Locate the cell with the specified text and output its (X, Y) center coordinate. 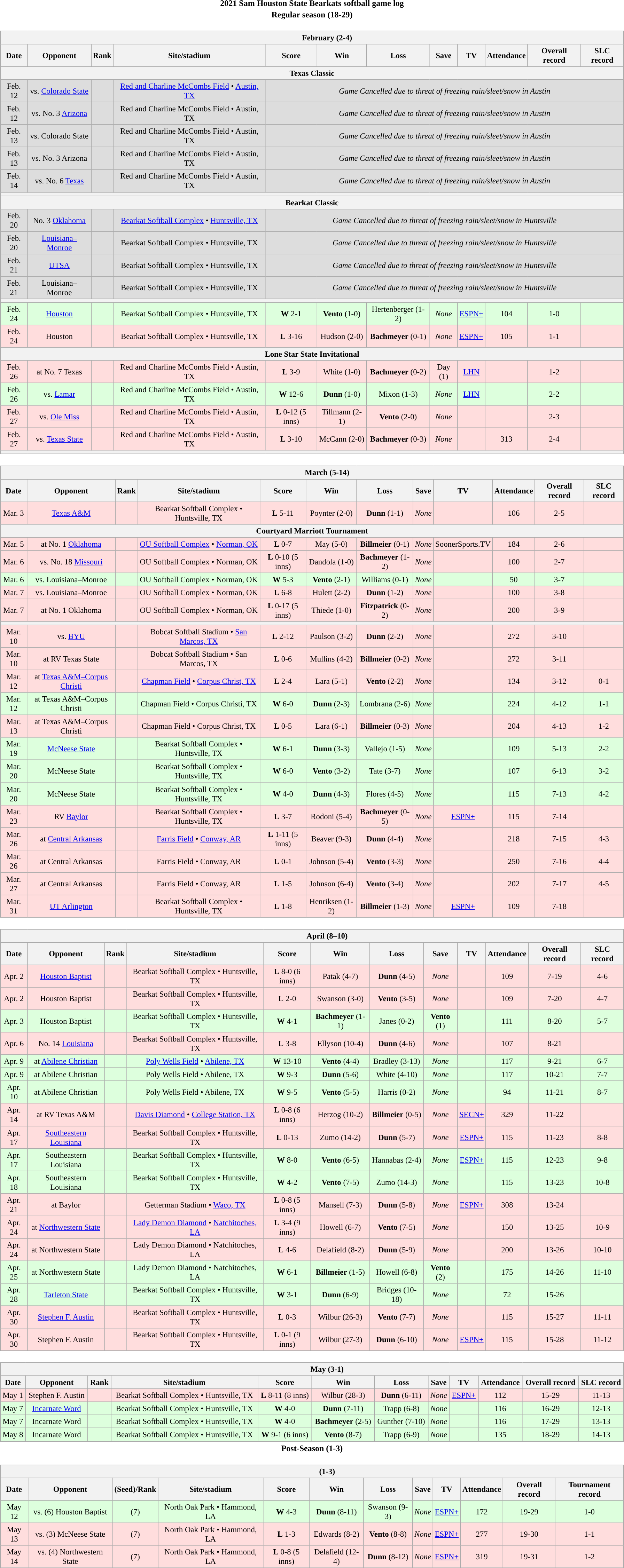
11-22 (554, 1115)
13-23 (554, 1182)
111 (507, 1021)
Tate (3-7) (385, 771)
Dunn (4-5) (396, 976)
8-21 (554, 1044)
7-17 (559, 884)
5-13 (559, 749)
184 (514, 544)
105 (506, 336)
L 1-3 (287, 1534)
L 0-12 (5 inns) (291, 417)
Chapman Field • Corpus Christi, TX (198, 704)
6-7 (602, 1061)
Bearkat Classic (312, 203)
Vento (3-5) (396, 999)
SoonerSports.TV (463, 544)
319 (482, 1556)
11-23 (554, 1137)
313 (506, 439)
Mansell (7-3) (340, 1205)
L 0-1 (283, 861)
172 (482, 1512)
Swanson (9-3) (388, 1512)
L 2-12 (283, 636)
7-18 (559, 906)
4-7 (602, 999)
10-10 (602, 1249)
Rodoni (5-4) (331, 816)
8-7 (602, 1092)
Delafield (8-2) (340, 1249)
White (1-0) (342, 372)
2-5 (559, 513)
W 4-2 (287, 1182)
Davis Diamond • College Station, TX (195, 1115)
13-24 (554, 1205)
Lone Star State Invitational (312, 354)
No. 3 Oklahoma (59, 220)
vs. (4) Northwestern State (70, 1556)
6-13 (559, 771)
(Seed)/Rank (135, 1489)
Zumo (14-3) (396, 1182)
L 3-9 (291, 372)
Vento (4-4) (340, 1061)
Billmeier (0-5) (396, 1115)
13-13 (601, 1422)
Billmeier (0-3) (385, 727)
Mar. 19 (14, 749)
Vento (8-8) (388, 1534)
13-25 (554, 1227)
Day (1) (444, 372)
277 (482, 1534)
Harris (0-2) (396, 1092)
Flores (4-5) (385, 793)
L 3-16 (291, 336)
Dunn (5-6) (340, 1075)
4-13 (559, 727)
Texas A&M (71, 513)
7-20 (554, 999)
112 (500, 1395)
McCann (2-0) (342, 439)
Mar. 23 (14, 816)
4-12 (559, 704)
94 (507, 1092)
Dunn (4-6) (396, 1044)
Vento (2-0) (398, 417)
Bachmeyer (0-5) (385, 816)
Dunn (4-3) (331, 793)
Dunn (1-2) (385, 593)
2-3 (554, 417)
L 1-8 (283, 906)
Getterman Stadium • Waco, TX (195, 1205)
Apr. 28 (14, 1294)
Hertenberger (1-2) (398, 314)
224 (514, 704)
Johnson (6-4) (331, 884)
11-12 (602, 1340)
Bradley (3-13) (396, 1061)
L 3-8 (287, 1044)
Billmeier (0-1) (385, 544)
Swanson (3-0) (340, 999)
Mar. 5 (14, 544)
L 0-17 (5 inns) (283, 610)
Howell (6-7) (340, 1227)
W 9-5 (287, 1092)
Vento (2-2) (385, 681)
11-13 (601, 1395)
L 8-0 (6 inns) (287, 976)
Dunn (5-7) (396, 1137)
W 8-0 (287, 1159)
May 14 (14, 1556)
9-21 (554, 1061)
Apr. 3 (14, 1021)
RV Baylor (71, 816)
Bachmeyer (0-3) (398, 439)
10-21 (554, 1075)
202 (514, 884)
L 0-1 (9 inns) (287, 1340)
W 3-1 (287, 1294)
329 (507, 1115)
Edwards (8-2) (336, 1534)
L 0-8 (6 inns) (287, 1115)
7-15 (559, 839)
4-6 (602, 976)
134 (514, 681)
W 4-1 (287, 1021)
W 5-3 (283, 579)
Herzog (10-2) (340, 1115)
L 0-3 (287, 1317)
13-26 (554, 1249)
10-9 (602, 1227)
Wilbur (27-3) (340, 1340)
L 3-4 (9 inns) (287, 1227)
Dunn (3-3) (331, 749)
3-10 (559, 636)
15-27 (554, 1317)
Wilbur (26-3) (340, 1317)
vs. No. 6 Texas (59, 181)
4-2 (604, 793)
Apr. 6 (14, 1044)
Mullins (4-2) (331, 659)
150 (507, 1227)
Howell (6-8) (396, 1272)
Trapp (6-8) (401, 1409)
Hannabas (2-4) (396, 1159)
Delafield (12-4) (336, 1556)
308 (507, 1205)
Dunn (6-11) (401, 1395)
Apr. 18 (14, 1182)
W 12-6 (291, 395)
Vento (5-5) (340, 1092)
vs. Texas State (59, 439)
218 (514, 839)
7-16 (559, 861)
Texas Classic (312, 73)
Bachmeyer (0-1) (398, 336)
50 (514, 579)
L 3-10 (291, 439)
Mar. 27 (14, 884)
3-11 (559, 659)
vs. (3) McNeese State (70, 1534)
4-3 (604, 839)
Lara (5-1) (331, 681)
2-4 (554, 439)
72 (507, 1294)
Poynter (2-0) (331, 513)
L 3-7 (283, 816)
May 13 (14, 1534)
Williams (0-1) (385, 579)
Vento (2) (440, 1272)
at RV Texas State (71, 659)
Lombrana (2-6) (385, 704)
8-20 (554, 1021)
at RV Texas A&M (66, 1115)
Vento (7-7) (396, 1317)
W 2-1 (291, 314)
L 4-6 (287, 1249)
Bachmeyer (1-2) (385, 562)
Dunn (1-1) (385, 513)
Henriksen (1-2) (331, 906)
vs. Ole Miss (59, 417)
Apr. 10 (14, 1092)
8-8 (602, 1137)
Hulett (2-2) (331, 593)
0-1 (604, 681)
106 (514, 513)
7-14 (559, 816)
204 (514, 727)
3-9 (559, 610)
May 8 (13, 1435)
Vento (1-0) (342, 314)
Dunn (8-11) (336, 1512)
vs. No. 18 Missouri (71, 562)
Bachmeyer (1-1) (340, 1021)
L 2-0 (287, 999)
UTSA (59, 265)
Hudson (2-0) (342, 336)
15-26 (554, 1294)
16-29 (550, 1409)
5-7 (602, 1021)
15-29 (550, 1395)
February (2-4) (312, 38)
Vento (3-4) (385, 884)
3-8 (559, 593)
Tillmann (2-1) (342, 417)
Fitzpatrick (0-2) (385, 610)
4-5 (604, 884)
11-10 (602, 1272)
12-23 (554, 1159)
March (5-14) (312, 473)
7-19 (554, 976)
2-6 (559, 544)
W 9-3 (287, 1075)
175 (507, 1272)
2-7 (559, 562)
Dunn (5-9) (396, 1249)
May 12 (14, 1512)
Janes (0-2) (396, 1021)
7-13 (559, 793)
Dunn (8-12) (388, 1556)
Dunn (6-9) (340, 1294)
14-26 (554, 1272)
Dunn (5-8) (396, 1205)
Dunn (2-2) (385, 636)
Apr. 14 (14, 1115)
11-11 (602, 1317)
Wilbur (28-3) (343, 1395)
Mar. 3 (14, 513)
3-7 (559, 579)
L 1-5 (283, 884)
L 0-10 (5 inns) (283, 562)
9-8 (602, 1159)
Dunn (7-11) (343, 1409)
Feb. 14 (14, 181)
L 8-11 (8 inns) (285, 1395)
15-28 (554, 1340)
Thiede (1-0) (331, 610)
Gunther (7-10) (401, 1422)
L 1-11 (5 inns) (283, 839)
Dunn (4-4) (385, 839)
vs. (6) Houston Baptist (70, 1512)
White (4-10) (396, 1075)
May 1 (13, 1395)
Dunn (1-0) (342, 395)
Billmeier (1-3) (385, 906)
7-7 (602, 1075)
W 13-10 (287, 1061)
104 (506, 314)
Johnson (5-4) (331, 861)
Billmeier (1-5) (340, 1272)
Courtyard Marriott Tournament (312, 531)
Mar. 31 (14, 906)
L 0-7 (283, 544)
April (8–10) (312, 936)
(1-3) (312, 1471)
Dandola (1-0) (331, 562)
Vento (1) (440, 1021)
vs. BYU (71, 636)
Dunn (2-3) (331, 704)
L 0-5 (283, 727)
at No. 7 Texas (59, 372)
vs. Lamar (59, 395)
Apr. 21 (14, 1205)
Bachmeyer (0-2) (398, 372)
Patak (4-7) (340, 976)
W 9-1 (6 inns) (285, 1435)
Bachmeyer (2-5) (343, 1422)
11-21 (554, 1092)
17-29 (550, 1422)
14-13 (601, 1435)
Billmeier (0-2) (385, 659)
Mar. 13 (14, 727)
No. 14 Louisiana (66, 1044)
12-13 (601, 1409)
W 4-3 (287, 1512)
L 0-13 (287, 1137)
Tarleton State (66, 1294)
Bridges (10-18) (396, 1294)
Vento (8-7) (343, 1435)
18-29 (550, 1435)
Vento (6-5) (340, 1159)
19-31 (529, 1556)
Lara (6-1) (331, 727)
3-2 (604, 771)
Vento (3-2) (331, 771)
L 2-4 (283, 681)
Beaver (9-3) (331, 839)
19-30 (529, 1534)
Vallejo (1-5) (385, 749)
Ellyson (10-4) (340, 1044)
May (5-0) (331, 544)
L 0-6 (283, 659)
Zumo (14-2) (340, 1137)
Trapp (6-9) (401, 1435)
Paulson (3-2) (331, 636)
Vento (2-1) (331, 579)
Dunn (6-10) (396, 1340)
May (3-1) (312, 1369)
4-4 (604, 861)
at Baylor (66, 1205)
L 5-11 (283, 513)
Mixon (1-3) (398, 395)
Apr. 25 (14, 1272)
Tournament record (589, 1489)
L 6-8 (283, 593)
UT Arlington (71, 906)
10-8 (602, 1182)
135 (500, 1435)
19-29 (529, 1512)
250 (514, 861)
SECN+ (472, 1115)
3-12 (559, 681)
Vento (3-3) (385, 861)
